For the text-containing cell, return its midpoint in [X, Y] coordinate format. 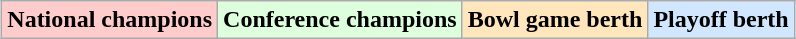
Bowl game berth [555, 20]
Playoff berth [721, 20]
National champions [110, 20]
Conference champions [340, 20]
